Identify which cell holds the provided text, then report its (x, y) central coordinate. 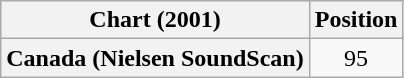
Position (356, 20)
95 (356, 58)
Canada (Nielsen SoundScan) (155, 58)
Chart (2001) (155, 20)
